Output the [X, Y] coordinate of the center of the cell containing the given text.  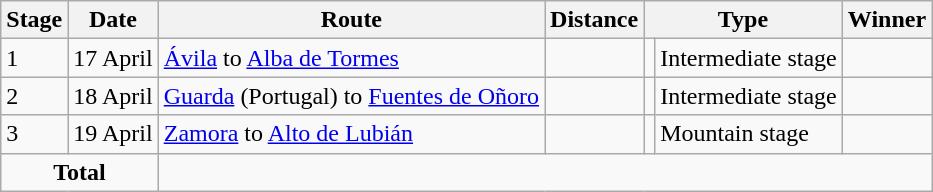
19 April [113, 134]
Winner [886, 20]
Distance [594, 20]
Ávila to Alba de Tormes [351, 58]
Route [351, 20]
Stage [34, 20]
Guarda (Portugal) to Fuentes de Oñoro [351, 96]
2 [34, 96]
Type [744, 20]
Mountain stage [749, 134]
1 [34, 58]
Zamora to Alto de Lubián [351, 134]
17 April [113, 58]
3 [34, 134]
18 April [113, 96]
Date [113, 20]
Total [80, 172]
